Locate the cell with the specified text and output its (x, y) center coordinate. 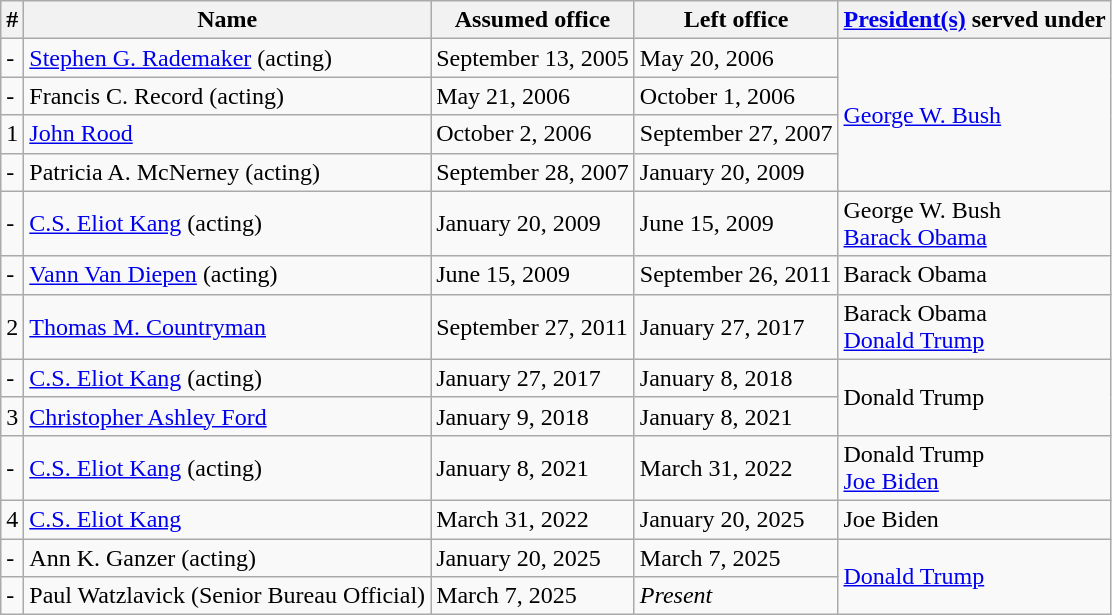
Left office (736, 20)
Assumed office (533, 20)
President(s) served under (974, 20)
2 (12, 326)
October 1, 2006 (736, 96)
September 28, 2007 (533, 172)
Barack ObamaDonald Trump (974, 326)
George W. BushBarack Obama (974, 224)
Barack Obama (974, 275)
September 26, 2011 (736, 275)
Thomas M. Countryman (228, 326)
Vann Van Diepen (acting) (228, 275)
October 2, 2006 (533, 134)
Present (736, 596)
4 (12, 519)
George W. Bush (974, 115)
Christopher Ashley Ford (228, 416)
Ann K. Ganzer (acting) (228, 557)
January 9, 2018 (533, 416)
# (12, 20)
September 27, 2011 (533, 326)
Patricia A. McNerney (acting) (228, 172)
Donald TrumpJoe Biden (974, 468)
3 (12, 416)
Name (228, 20)
Francis C. Record (acting) (228, 96)
C.S. Eliot Kang (228, 519)
May 20, 2006 (736, 58)
May 21, 2006 (533, 96)
Joe Biden (974, 519)
1 (12, 134)
Paul Watzlavick (Senior Bureau Official) (228, 596)
September 13, 2005 (533, 58)
September 27, 2007 (736, 134)
John Rood (228, 134)
Stephen G. Rademaker (acting) (228, 58)
January 8, 2018 (736, 378)
